Capture the cell that displays the provided text and extract its (x, y) central coordinate. 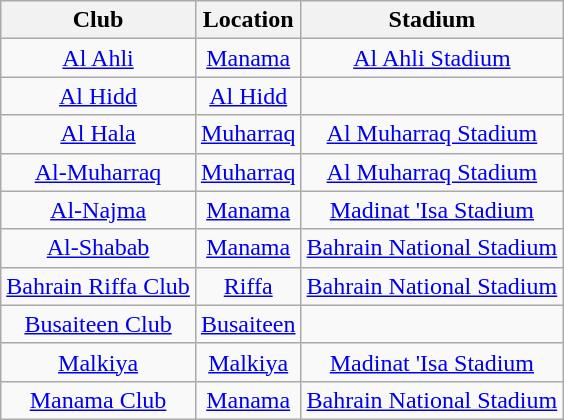
Club (98, 20)
Al Hala (98, 134)
Location (248, 20)
Al Ahli (98, 58)
Manama Club (98, 400)
Bahrain Riffa Club (98, 286)
Al-Muharraq (98, 172)
Busaiteen Club (98, 324)
Riffa (248, 286)
Stadium (432, 20)
Al Ahli Stadium (432, 58)
Busaiteen (248, 324)
Al-Najma (98, 210)
Al-Shabab (98, 248)
